Provide the [X, Y] coordinate of the cell's center where the given text is located.  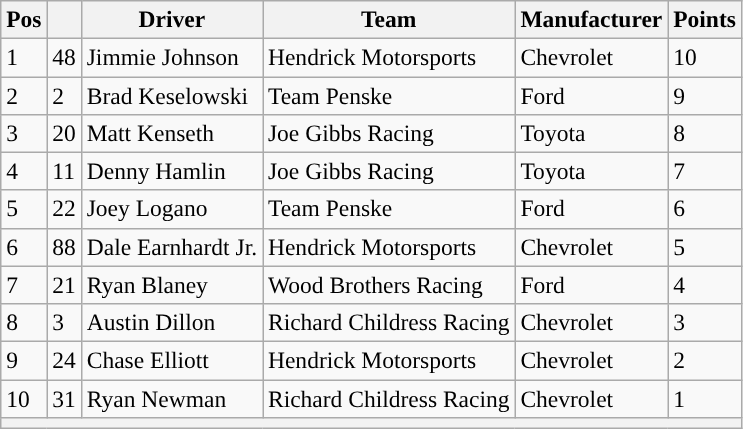
Brad Keselowski [172, 95]
Team [389, 19]
Joey Logano [172, 209]
20 [64, 133]
22 [64, 209]
11 [64, 171]
Pos [24, 19]
88 [64, 247]
Ryan Blaney [172, 285]
Ryan Newman [172, 398]
Austin Dillon [172, 322]
Points [705, 19]
Driver [172, 19]
Manufacturer [592, 19]
Jimmie Johnson [172, 57]
21 [64, 285]
Denny Hamlin [172, 171]
Wood Brothers Racing [389, 285]
Matt Kenseth [172, 133]
48 [64, 57]
24 [64, 360]
Chase Elliott [172, 360]
31 [64, 398]
Dale Earnhardt Jr. [172, 247]
